For the text-containing cell, return its midpoint in [X, Y] coordinate format. 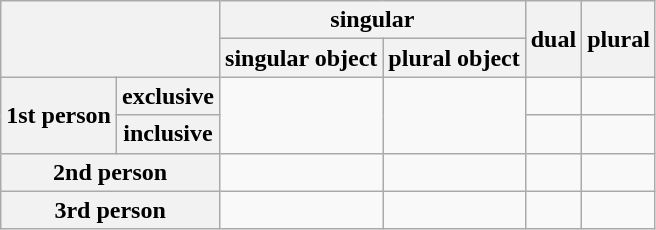
plural object [454, 58]
inclusive [168, 134]
3rd person [110, 210]
2nd person [110, 172]
singular [373, 20]
singular object [302, 58]
dual [553, 39]
1st person [59, 115]
exclusive [168, 96]
plural [619, 39]
